Capture the cell that displays the provided text and extract its (X, Y) central coordinate. 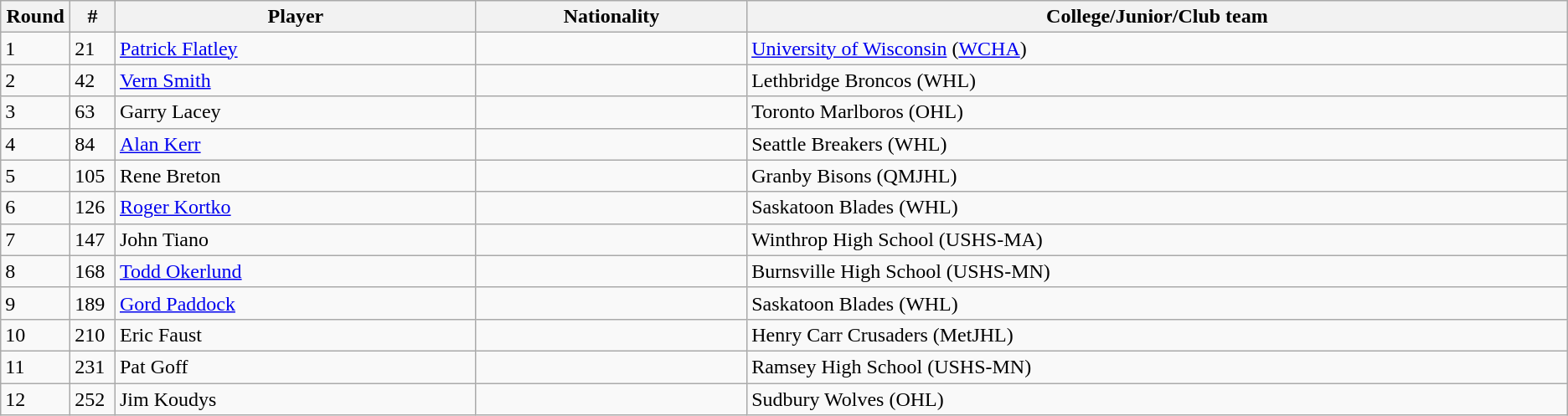
John Tiano (295, 239)
Henry Carr Crusaders (MetJHL) (1158, 335)
Rene Breton (295, 176)
10 (35, 335)
2 (35, 80)
Sudbury Wolves (OHL) (1158, 399)
Round (35, 17)
# (93, 17)
Alan Kerr (295, 144)
126 (93, 208)
University of Wisconsin (WCHA) (1158, 49)
5 (35, 176)
College/Junior/Club team (1158, 17)
Vern Smith (295, 80)
21 (93, 49)
Winthrop High School (USHS-MA) (1158, 239)
Seattle Breakers (WHL) (1158, 144)
105 (93, 176)
Nationality (611, 17)
Gord Paddock (295, 303)
11 (35, 367)
Lethbridge Broncos (WHL) (1158, 80)
Burnsville High School (USHS-MN) (1158, 271)
252 (93, 399)
Jim Koudys (295, 399)
Granby Bisons (QMJHL) (1158, 176)
Garry Lacey (295, 112)
Roger Kortko (295, 208)
63 (93, 112)
3 (35, 112)
8 (35, 271)
42 (93, 80)
6 (35, 208)
4 (35, 144)
210 (93, 335)
Todd Okerlund (295, 271)
9 (35, 303)
7 (35, 239)
231 (93, 367)
1 (35, 49)
84 (93, 144)
Eric Faust (295, 335)
12 (35, 399)
189 (93, 303)
Pat Goff (295, 367)
Patrick Flatley (295, 49)
Ramsey High School (USHS-MN) (1158, 367)
Toronto Marlboros (OHL) (1158, 112)
147 (93, 239)
168 (93, 271)
Player (295, 17)
